Identify which cell holds the provided text, then report its [x, y] central coordinate. 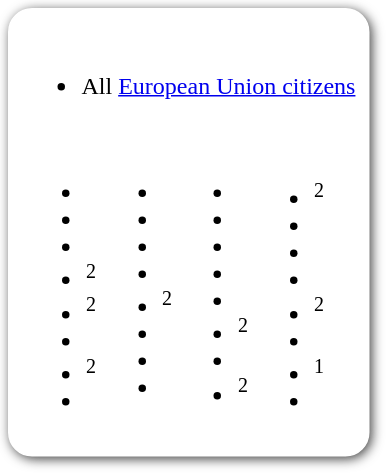
222 [60, 282]
221 [290, 282]
All European Union citizens 222 2 22 221 [188, 232]
22 [214, 282]
2 [138, 282]
